Scan for the cell matching the given text and deliver its [x, y] coordinate at center. 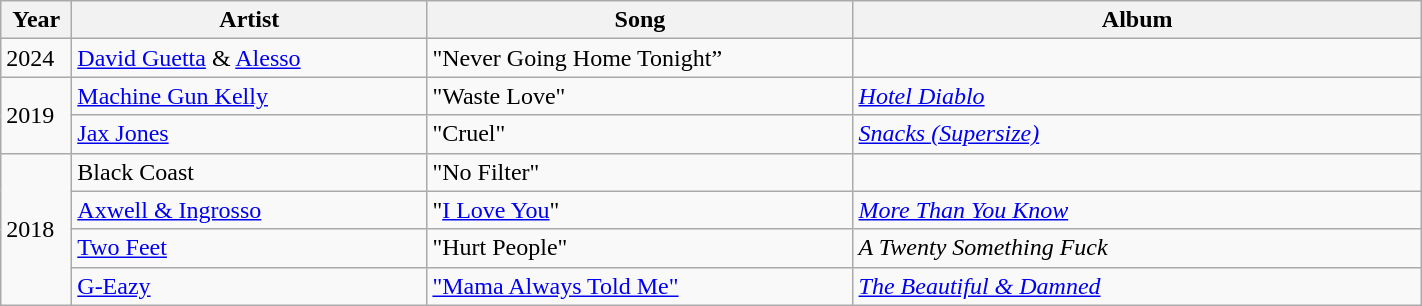
Black Coast [250, 172]
Snacks (Supersize) [1137, 134]
Song [640, 20]
Hotel Diablo [1137, 96]
Album [1137, 20]
G-Eazy [250, 286]
"No Filter" [640, 172]
2019 [36, 115]
A Twenty Something Fuck [1137, 248]
"Cruel" [640, 134]
"Waste Love" [640, 96]
The Beautiful & Damned [1137, 286]
"Never Going Home Tonight” [640, 58]
2024 [36, 58]
Axwell & Ingrosso [250, 210]
"Mama Always Told Me" [640, 286]
More Than You Know [1137, 210]
"Hurt People" [640, 248]
2018 [36, 229]
Year [36, 20]
Two Feet [250, 248]
Machine Gun Kelly [250, 96]
Jax Jones [250, 134]
Artist [250, 20]
David Guetta & Alesso [250, 58]
"I Love You" [640, 210]
